Provide the [x, y] coordinate of the cell's center where the given text is located.  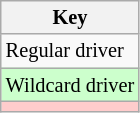
Regular driver [70, 51]
Wildcard driver [70, 85]
Key [70, 17]
